Return [X, Y] of the center of cell containing provided text 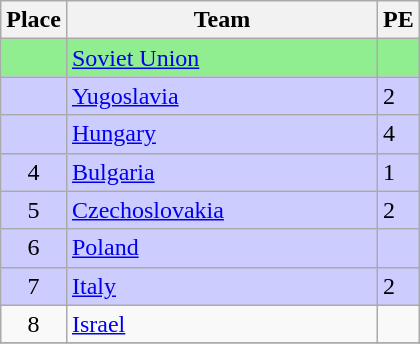
5 [34, 210]
Israel [222, 324]
Italy [222, 286]
1 [399, 172]
Team [222, 20]
6 [34, 248]
Poland [222, 248]
8 [34, 324]
Bulgaria [222, 172]
Soviet Union [222, 58]
Place [34, 20]
Czechoslovakia [222, 210]
PE [399, 20]
7 [34, 286]
Yugoslavia [222, 96]
Hungary [222, 134]
